Search for the cell housing the specified text and yield its [X, Y] center coordinate. 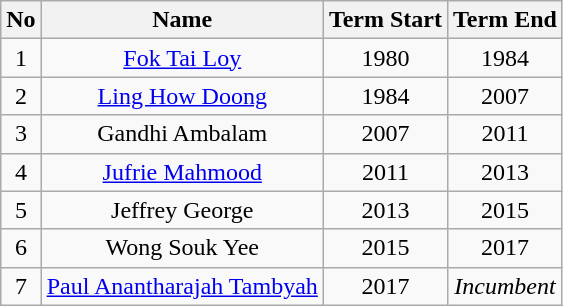
Ling How Doong [182, 96]
Gandhi Ambalam [182, 134]
7 [21, 286]
1 [21, 58]
1980 [385, 58]
4 [21, 172]
3 [21, 134]
2 [21, 96]
No [21, 20]
Wong Souk Yee [182, 248]
Term Start [385, 20]
Term End [506, 20]
5 [21, 210]
Jufrie Mahmood [182, 172]
Name [182, 20]
Incumbent [506, 286]
6 [21, 248]
Jeffrey George [182, 210]
Paul Anantharajah Tambyah [182, 286]
Fok Tai Loy [182, 58]
